Provide the (x, y) coordinate of the cell's center where the given text is located.  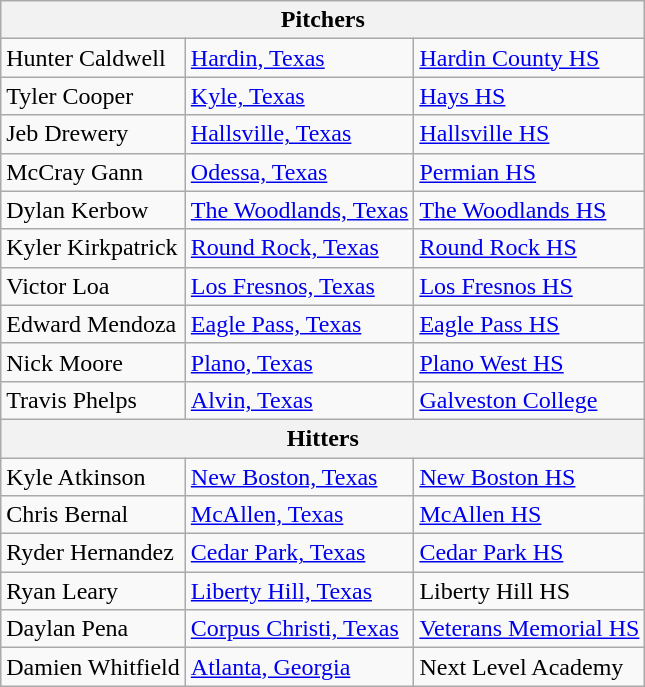
Pitchers (323, 20)
Hunter Caldwell (94, 58)
Daylan Pena (94, 629)
Next Level Academy (530, 667)
Atlanta, Georgia (300, 667)
Kyle Atkinson (94, 477)
Dylan Kerbow (94, 210)
New Boston, Texas (300, 477)
Travis Phelps (94, 400)
Eagle Pass HS (530, 324)
Los Fresnos, Texas (300, 286)
Plano, Texas (300, 362)
Eagle Pass, Texas (300, 324)
Damien Whitfield (94, 667)
Plano West HS (530, 362)
Cedar Park, Texas (300, 553)
Hays HS (530, 96)
Chris Bernal (94, 515)
Hardin, Texas (300, 58)
McCray Gann (94, 172)
Cedar Park HS (530, 553)
Veterans Memorial HS (530, 629)
Nick Moore (94, 362)
Tyler Cooper (94, 96)
Round Rock HS (530, 248)
McAllen, Texas (300, 515)
McAllen HS (530, 515)
The Woodlands, Texas (300, 210)
Jeb Drewery (94, 134)
Corpus Christi, Texas (300, 629)
Galveston College (530, 400)
Ryan Leary (94, 591)
New Boston HS (530, 477)
Victor Loa (94, 286)
The Woodlands HS (530, 210)
Hallsville HS (530, 134)
Hardin County HS (530, 58)
Odessa, Texas (300, 172)
Hitters (323, 438)
Round Rock, Texas (300, 248)
Alvin, Texas (300, 400)
Hallsville, Texas (300, 134)
Edward Mendoza (94, 324)
Kyler Kirkpatrick (94, 248)
Kyle, Texas (300, 96)
Ryder Hernandez (94, 553)
Los Fresnos HS (530, 286)
Liberty Hill HS (530, 591)
Liberty Hill, Texas (300, 591)
Permian HS (530, 172)
